From the cell containing the given text, extract its center point as [X, Y] coordinate. 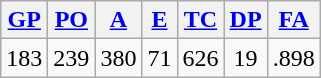
626 [200, 58]
PO [72, 20]
.898 [294, 58]
TC [200, 20]
DP [246, 20]
FA [294, 20]
380 [118, 58]
19 [246, 58]
A [118, 20]
E [160, 20]
239 [72, 58]
71 [160, 58]
183 [24, 58]
GP [24, 20]
